From the cell containing the given text, extract its center point as (X, Y) coordinate. 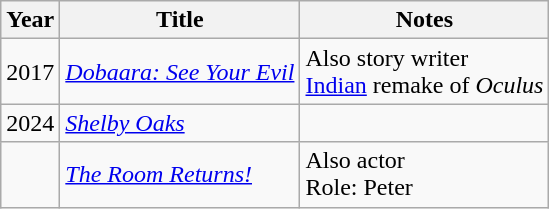
Dobaara: See Your Evil (180, 72)
Notes (424, 20)
Also actorRole: Peter (424, 174)
2024 (30, 123)
Shelby Oaks (180, 123)
Title (180, 20)
Year (30, 20)
The Room Returns! (180, 174)
2017 (30, 72)
Also story writerIndian remake of Oculus (424, 72)
